Return (X, Y) of the center of cell containing provided text 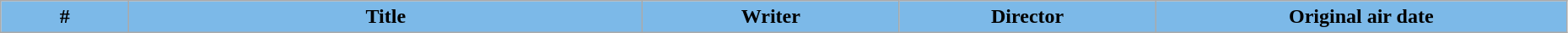
# (65, 17)
Title (386, 17)
Writer (771, 17)
Original air date (1361, 17)
Director (1027, 17)
